Identify which cell holds the provided text, then report its (x, y) central coordinate. 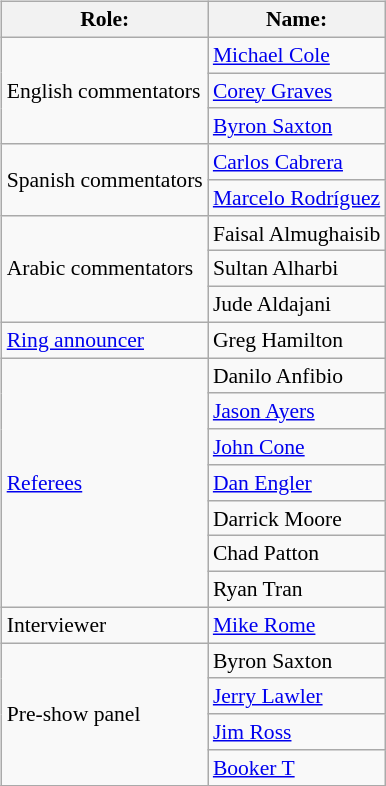
John Cone (296, 447)
Faisal Almughaisib (296, 233)
Carlos Cabrera (296, 162)
Role: (105, 20)
Dan Engler (296, 483)
Danilo Anfibio (296, 376)
Spanish commentators (105, 180)
Corey Graves (296, 91)
Jason Ayers (296, 411)
Chad Patton (296, 554)
Interviewer (105, 625)
Booker T (296, 768)
Michael Cole (296, 55)
Name: (296, 20)
English commentators (105, 90)
Arabic commentators (105, 268)
Pre-show panel (105, 714)
Greg Hamilton (296, 340)
Sultan Alharbi (296, 269)
Jim Ross (296, 732)
Jude Aldajani (296, 305)
Ryan Tran (296, 590)
Darrick Moore (296, 518)
Mike Rome (296, 625)
Marcelo Rodríguez (296, 198)
Jerry Lawler (296, 696)
Ring announcer (105, 340)
Referees (105, 482)
